Locate the cell with the specified text and output its [x, y] center coordinate. 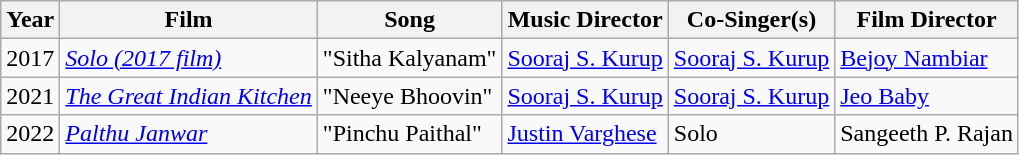
Year [30, 20]
"Sitha Kalyanam" [410, 58]
Palthu Janwar [188, 134]
2022 [30, 134]
Solo (2017 film) [188, 58]
Film Director [927, 20]
The Great Indian Kitchen [188, 96]
Film [188, 20]
Bejoy Nambiar [927, 58]
Solo [751, 134]
Music Director [585, 20]
Co-Singer(s) [751, 20]
Sangeeth P. Rajan [927, 134]
"Pinchu Paithal" [410, 134]
2021 [30, 96]
2017 [30, 58]
Song [410, 20]
"Neeye Bhoovin" [410, 96]
Justin Varghese [585, 134]
Jeo Baby [927, 96]
